Return [x, y] of the center of cell containing provided text 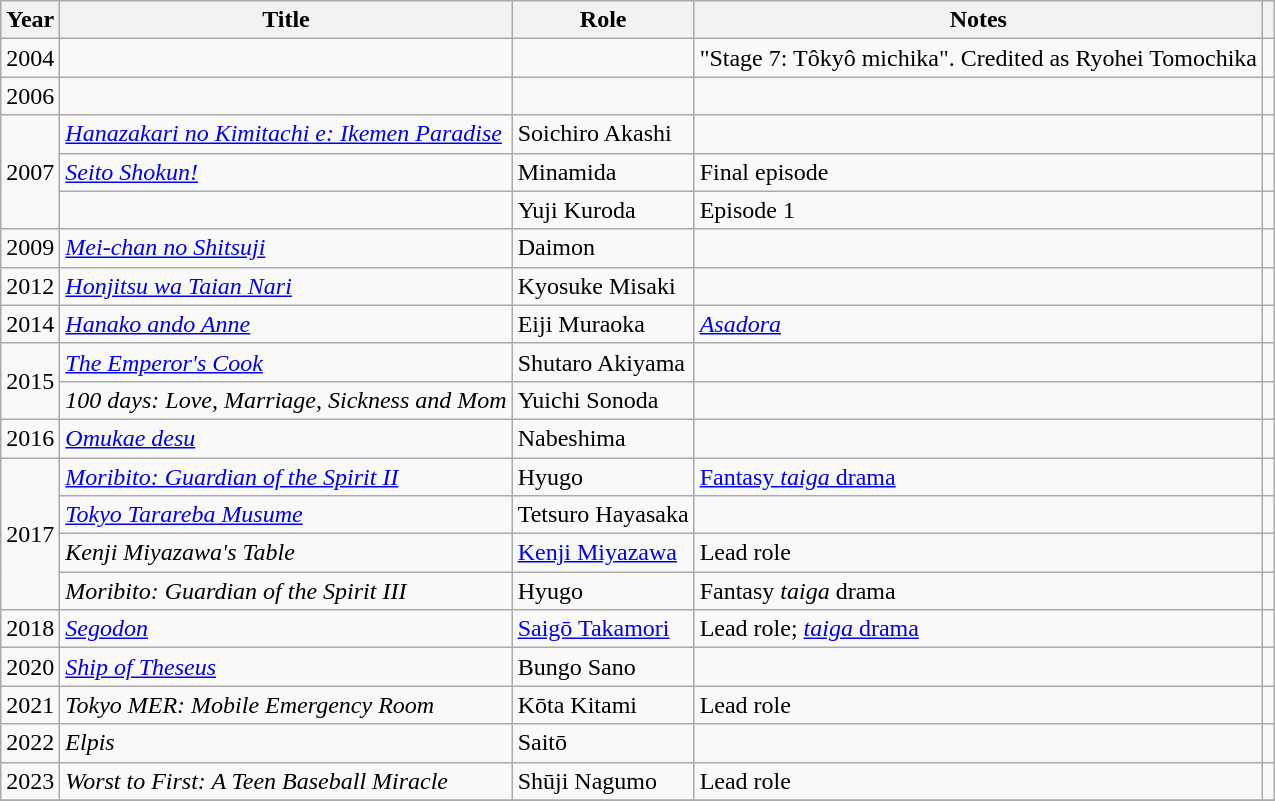
Omukae desu [286, 438]
Elpis [286, 743]
Notes [978, 20]
2022 [30, 743]
Final episode [978, 172]
2012 [30, 286]
2021 [30, 705]
2006 [30, 96]
Shutaro Akiyama [603, 362]
Yuji Kuroda [603, 210]
Kenji Miyazawa's Table [286, 553]
Soichiro Akashi [603, 134]
Saitō [603, 743]
2018 [30, 629]
Ship of Theseus [286, 667]
Episode 1 [978, 210]
Year [30, 20]
"Stage 7: Tôkyô michika". Credited as Ryohei Tomochika [978, 58]
2009 [30, 248]
2016 [30, 438]
Kōta Kitami [603, 705]
100 days: Love, Marriage, Sickness and Mom [286, 400]
2014 [30, 324]
Shūji Nagumo [603, 781]
2007 [30, 172]
Moribito: Guardian of the Spirit II [286, 477]
2004 [30, 58]
2017 [30, 534]
Nabeshima [603, 438]
Segodon [286, 629]
Kenji Miyazawa [603, 553]
The Emperor's Cook [286, 362]
Eiji Muraoka [603, 324]
Mei-chan no Shitsuji [286, 248]
Kyosuke Misaki [603, 286]
Saigō Takamori [603, 629]
Hanazakari no Kimitachi e: Ikemen Paradise [286, 134]
Yuichi Sonoda [603, 400]
Tetsuro Hayasaka [603, 515]
Tokyo MER: Mobile Emergency Room [286, 705]
Worst to First: A Teen Baseball Miracle [286, 781]
Seito Shokun! [286, 172]
Tokyo Tarareba Musume [286, 515]
Title [286, 20]
Asadora [978, 324]
Hanako ando Anne [286, 324]
2015 [30, 381]
2020 [30, 667]
Lead role; taiga drama [978, 629]
Honjitsu wa Taian Nari [286, 286]
Daimon [603, 248]
Role [603, 20]
2023 [30, 781]
Bungo Sano [603, 667]
Minamida [603, 172]
Moribito: Guardian of the Spirit III [286, 591]
